From the cell containing the given text, extract its center point as [x, y] coordinate. 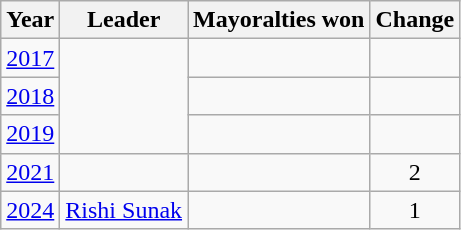
2 [415, 172]
Year [30, 20]
Change [415, 20]
Rishi Sunak [124, 210]
2019 [30, 134]
2021 [30, 172]
2024 [30, 210]
2018 [30, 96]
2017 [30, 58]
Mayoralties won [279, 20]
Leader [124, 20]
1 [415, 210]
